From the cell containing the given text, extract its center point as (x, y) coordinate. 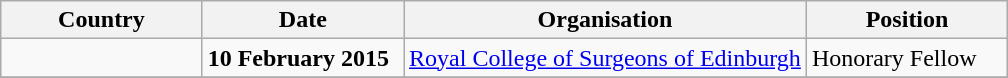
Organisation (606, 20)
10 February 2015 (302, 58)
Position (906, 20)
Date (302, 20)
Royal College of Surgeons of Edinburgh (606, 58)
Country (102, 20)
Honorary Fellow (906, 58)
